Determine the (X, Y) coordinate at the center of the cell enclosing the given text.  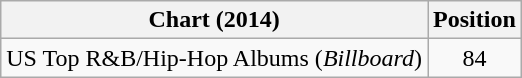
Chart (2014) (214, 20)
US Top R&B/Hip-Hop Albums (Billboard) (214, 58)
Position (475, 20)
84 (475, 58)
